Search for the cell housing the specified text and yield its (x, y) center coordinate. 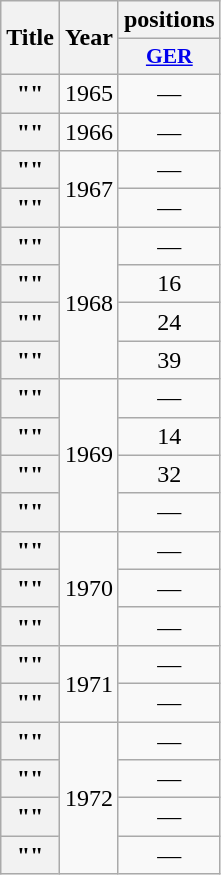
32 (169, 474)
1967 (88, 189)
39 (169, 360)
16 (169, 284)
Title (30, 38)
1972 (88, 798)
GER (169, 57)
positions (169, 20)
Year (88, 38)
24 (169, 322)
14 (169, 436)
1971 (88, 683)
1966 (88, 131)
1965 (88, 93)
1970 (88, 588)
1968 (88, 303)
1969 (88, 455)
